Return the [x, y] coordinate for the center point of the cell that contains the specified text.  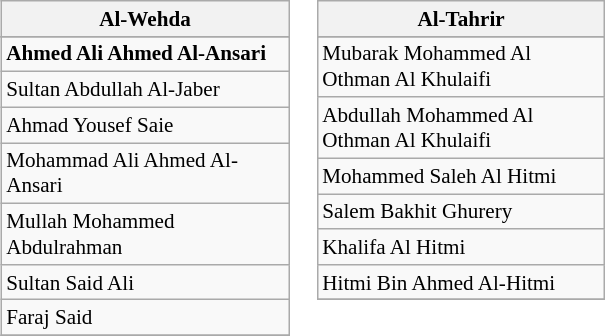
Sultan Said Ali [144, 282]
Mubarak Mohammed Al Othman Al Khulaifi [460, 66]
Khalifa Al Hitmi [460, 246]
Al-Tahrir [460, 18]
Mohammad Ali Ahmed Al-Ansari [144, 174]
Mullah Mohammed Abdulrahman [144, 234]
Salem Bakhit Ghurery [460, 212]
Abdullah Mohammed Al Othman Al Khulaifi [460, 128]
Sultan Abdullah Al-Jaber [144, 90]
Mohammed Saleh Al Hitmi [460, 176]
Ahmad Yousef Saie [144, 124]
Faraj Said [144, 318]
Hitmi Bin Ahmed Al-Hitmi [460, 282]
Al-Wehda [144, 18]
Ahmed Ali Ahmed Al-Ansari [144, 54]
